From the cell containing the given text, extract its center point as (X, Y) coordinate. 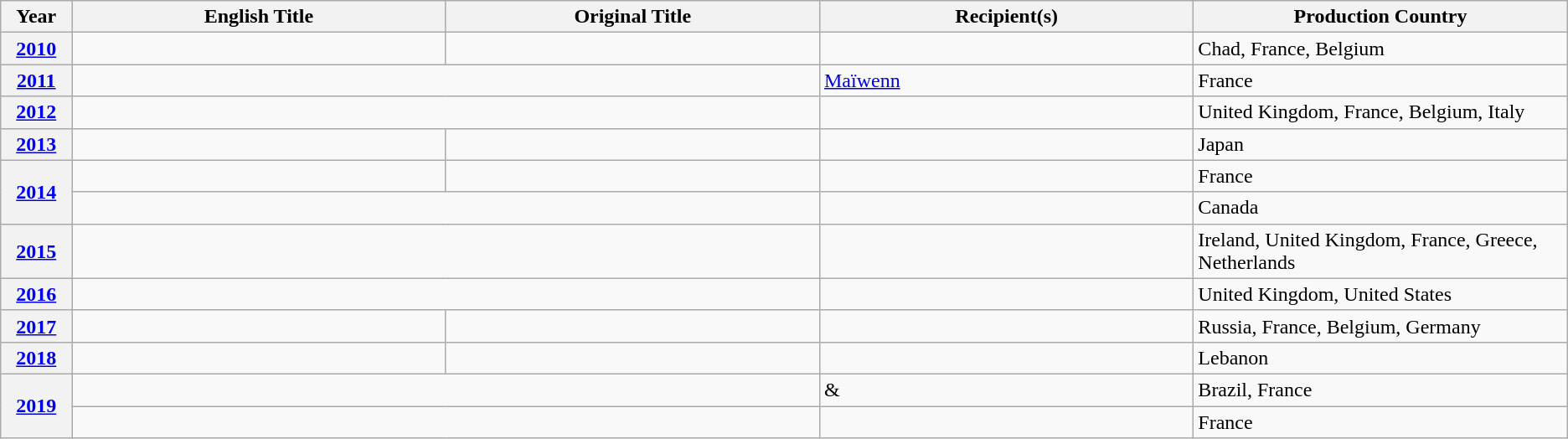
Recipient(s) (1006, 17)
2018 (37, 358)
Brazil, France (1380, 390)
2014 (37, 192)
Production Country (1380, 17)
Lebanon (1380, 358)
United Kingdom, United States (1380, 294)
Canada (1380, 208)
2010 (37, 49)
Maïwenn (1006, 80)
2013 (37, 144)
2017 (37, 326)
English Title (259, 17)
Russia, France, Belgium, Germany (1380, 326)
2016 (37, 294)
2012 (37, 112)
2015 (37, 251)
2011 (37, 80)
Original Title (632, 17)
2019 (37, 405)
& (1006, 390)
Chad, France, Belgium (1380, 49)
Japan (1380, 144)
Year (37, 17)
United Kingdom, France, Belgium, Italy (1380, 112)
Ireland, United Kingdom, France, Greece, Netherlands (1380, 251)
